Output the [X, Y] coordinate of the center of the cell containing the given text.  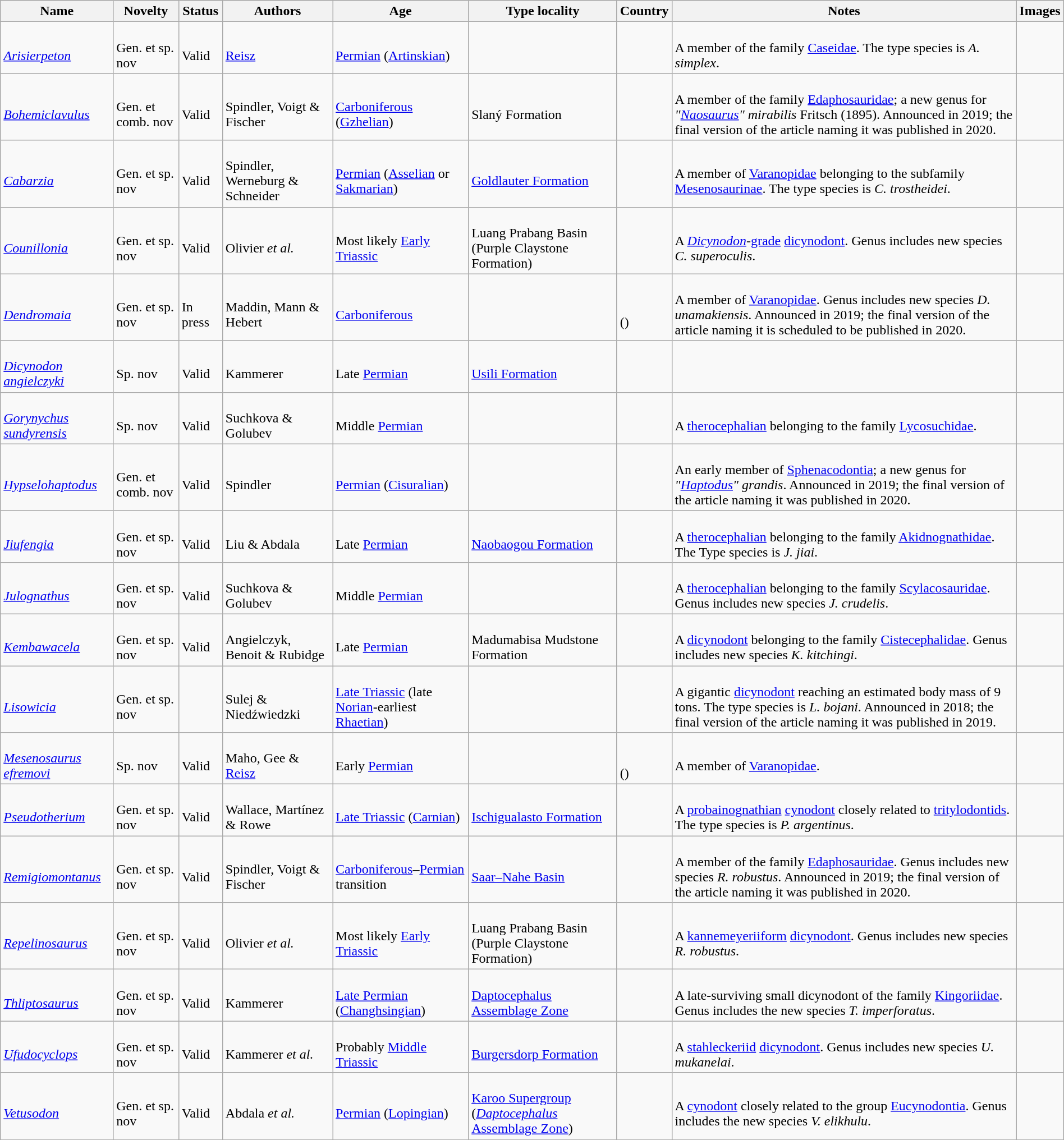
Early Permian [401, 759]
Pseudotherium [57, 810]
A kannemeyeriiform dicynodont. Genus includes new species R. robustus. [844, 936]
Authors [277, 11]
Jiufengia [57, 536]
Novelty [146, 11]
Permian (Asselian or Sakmarian) [401, 174]
Remigiomontanus [57, 870]
Late Permian (Changhsingian) [401, 995]
Slaný Formation [543, 107]
Permian (Cisuralian) [401, 477]
Daptocephalus Assemblage Zone [543, 995]
Carboniferous (Gzhelian) [401, 107]
Probably Middle Triassic [401, 1047]
Burgersdorp Formation [543, 1047]
Spindler [277, 477]
Liu & Abdala [277, 536]
Sulej & Niedźwiedzki [277, 699]
Ischigualasto Formation [543, 810]
Age [401, 11]
Late Triassic (late Norian-earliest Rhaetian) [401, 699]
Counillonia [57, 240]
Maho, Gee & Reisz [277, 759]
Vetusodon [57, 1106]
A member of the family Caseidae. The type species is A. simplex. [844, 48]
Arisierpeton [57, 48]
Late Triassic (Carnian) [401, 810]
Thliptosaurus [57, 995]
Type locality [543, 11]
Mesenosaurus efremovi [57, 759]
Saar–Nahe Basin [543, 870]
Dicynodon angielczyki [57, 366]
Julognathus [57, 588]
Karoo Supergroup (Daptocephalus Assemblage Zone) [543, 1106]
In press [200, 307]
Angielczyk, Benoit & Rubidge [277, 640]
A member of Varanopidae belonging to the subfamily Mesenosaurinae. The type species is C. trostheidei. [844, 174]
A cynodont closely related to the group Eucynodontia. Genus includes the new species V. elikhulu. [844, 1106]
Images [1040, 11]
Spindler, Werneburg & Schneider [277, 174]
Usili Formation [543, 366]
A late-surviving small dicynodont of the family Kingoriidae. Genus includes the new species T. imperforatus. [844, 995]
Repelinosaurus [57, 936]
Carboniferous–Permian transition [401, 870]
Name [57, 11]
Notes [844, 11]
Ufudocyclops [57, 1047]
Carboniferous [401, 307]
Country [644, 11]
Permian (Artinskian) [401, 48]
Kammerer et al. [277, 1047]
Wallace, Martínez & Rowe [277, 810]
Gorynychus sundyrensis [57, 418]
Madumabisa Mudstone Formation [543, 640]
Bohemiclavulus [57, 107]
A stahleckeriid dicynodont. Genus includes new species U. mukanelai. [844, 1047]
A therocephalian belonging to the family Scylacosauridae. Genus includes new species J. crudelis. [844, 588]
Reisz [277, 48]
A therocephalian belonging to the family Akidnognathidae. The Type species is J. jiai. [844, 536]
Permian (Lopingian) [401, 1106]
A Dicynodon-grade dicynodont. Genus includes new species C. superoculis. [844, 240]
A probainognathian cynodont closely related to tritylodontids. The type species is P. argentinus. [844, 810]
Dendromaia [57, 307]
Goldlauter Formation [543, 174]
Maddin, Mann & Hebert [277, 307]
A member of Varanopidae. [844, 759]
Abdala et al. [277, 1106]
Status [200, 11]
A dicynodont belonging to the family Cistecephalidae. Genus includes new species K. kitchingi. [844, 640]
A therocephalian belonging to the family Lycosuchidae. [844, 418]
Lisowicia [57, 699]
Cabarzia [57, 174]
Naobaogou Formation [543, 536]
Kembawacela [57, 640]
Hypselohaptodus [57, 477]
